For the text-containing cell, return its midpoint in [X, Y] coordinate format. 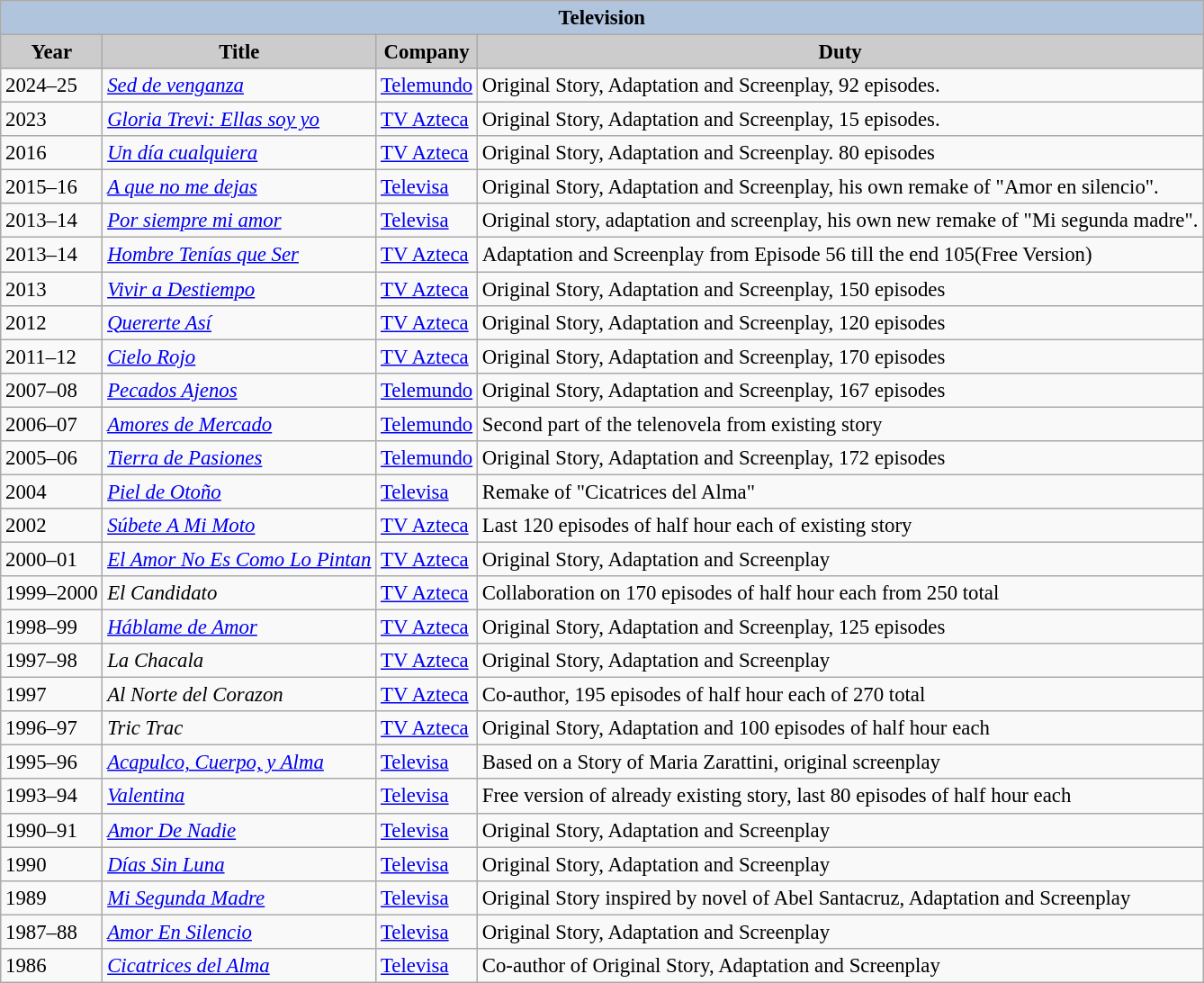
A que no me dejas [239, 187]
Company [427, 52]
1997–98 [52, 661]
1990–91 [52, 830]
Free version of already existing story, last 80 episodes of half hour each [840, 797]
1986 [52, 966]
2004 [52, 491]
Original Story inspired by novel of Abel Santacruz, Adaptation and Screenplay [840, 897]
Háblame de Amor [239, 627]
Al Norte del Corazon [239, 695]
Cicatrices del Alma [239, 966]
Original Story, Adaptation and Screenplay, 125 episodes [840, 627]
Based on a Story of Maria Zarattini, original screenplay [840, 762]
Original Story, Adaptation and Screenplay, 170 episodes [840, 356]
Acapulco, Cuerpo, y Alma [239, 762]
1987–88 [52, 932]
2012 [52, 322]
1990 [52, 864]
2005–06 [52, 458]
2006–07 [52, 424]
1997 [52, 695]
Tierra de Pasiones [239, 458]
2016 [52, 153]
Mi Segunda Madre [239, 897]
Television [602, 18]
Original story, adaptation and screenplay, his own new remake of "Mi segunda madre". [840, 221]
2011–12 [52, 356]
1989 [52, 897]
Original Story, Adaptation and Screenplay, 167 episodes [840, 390]
Amor De Nadie [239, 830]
Remake of "Cicatrices del Alma" [840, 491]
Duty [840, 52]
2015–16 [52, 187]
Gloria Trevi: Ellas soy yo [239, 120]
Pecados Ajenos [239, 390]
El Candidato [239, 593]
Original Story, Adaptation and Screenplay, 15 episodes. [840, 120]
Original Story, Adaptation and Screenplay, his own remake of "Amor en silencio". [840, 187]
Piel de Otoño [239, 491]
1998–99 [52, 627]
2013 [52, 289]
1993–94 [52, 797]
Hombre Tenías que Ser [239, 255]
Valentina [239, 797]
Original Story, Adaptation and Screenplay, 172 episodes [840, 458]
Original Story, Adaptation and Screenplay. 80 episodes [840, 153]
Co-author, 195 episodes of half hour each of 270 total [840, 695]
Title [239, 52]
1999–2000 [52, 593]
El Amor No Es Como Lo Pintan [239, 559]
Second part of the telenovela from existing story [840, 424]
Sed de venganza [239, 86]
Year [52, 52]
1996–97 [52, 728]
Amores de Mercado [239, 424]
2023 [52, 120]
Un día cualquiera [239, 153]
2002 [52, 526]
Quererte Así [239, 322]
Original Story, Adaptation and Screenplay, 120 episodes [840, 322]
Amor En Silencio [239, 932]
Días Sin Luna [239, 864]
Vivir a Destiempo [239, 289]
Collaboration on 170 episodes of half hour each from 250 total [840, 593]
Tric Trac [239, 728]
Cielo Rojo [239, 356]
Original Story, Adaptation and Screenplay, 150 episodes [840, 289]
2024–25 [52, 86]
2007–08 [52, 390]
1995–96 [52, 762]
La Chacala [239, 661]
Original Story, Adaptation and Screenplay, 92 episodes. [840, 86]
Adaptation and Screenplay from Episode 56 till the end 105(Free Version) [840, 255]
2000–01 [52, 559]
Last 120 episodes of half hour each of existing story [840, 526]
Por siempre mi amor [239, 221]
Súbete A Mi Moto [239, 526]
Co-author of Original Story, Adaptation and Screenplay [840, 966]
Original Story, Adaptation and 100 episodes of half hour each [840, 728]
